Pinpoint the cell where the given text exists, returning its (x, y) midpoint coordinate. 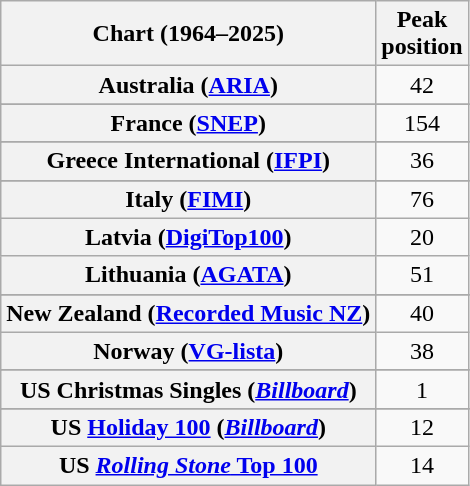
Greece International (IFPI) (188, 161)
Norway (VG-lista) (188, 351)
51 (422, 275)
France (SNEP) (188, 123)
Australia (ARIA) (188, 85)
38 (422, 351)
12 (422, 427)
40 (422, 313)
Lithuania (AGATA) (188, 275)
1 (422, 389)
Italy (FIMI) (188, 199)
Chart (1964–2025) (188, 34)
20 (422, 237)
36 (422, 161)
US Christmas Singles (Billboard) (188, 389)
42 (422, 85)
New Zealand (Recorded Music NZ) (188, 313)
Peakposition (422, 34)
76 (422, 199)
14 (422, 465)
US Rolling Stone Top 100 (188, 465)
US Holiday 100 (Billboard) (188, 427)
154 (422, 123)
Latvia (DigiTop100) (188, 237)
